Provide the [X, Y] coordinate of the cell's center where the given text is located.  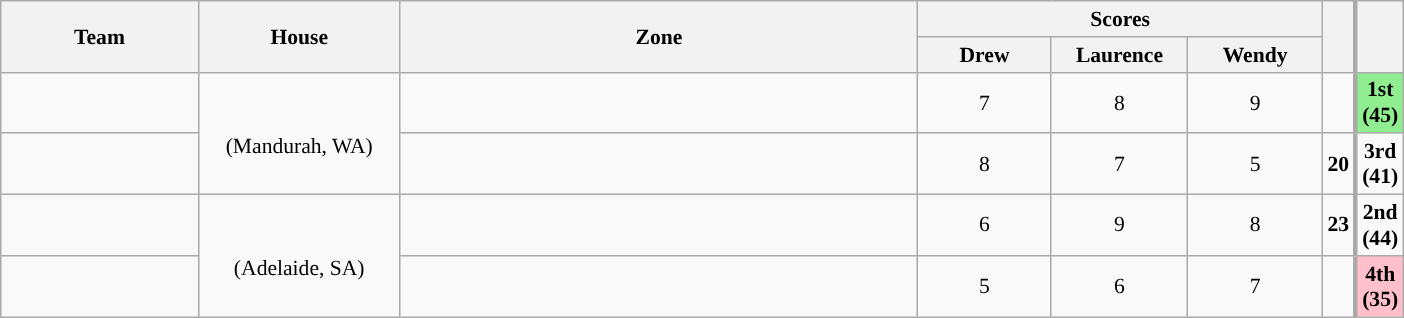
23 [1338, 226]
20 [1338, 164]
Scores [1120, 19]
Wendy [1256, 55]
Zone [659, 36]
Team [100, 36]
(Adelaide, SA) [299, 256]
4th (35) [1380, 286]
Drew [984, 55]
(Mandurah, WA) [299, 133]
2nd (44) [1380, 226]
Laurence [1120, 55]
3rd (41) [1380, 164]
1st (45) [1380, 102]
House [299, 36]
